Detect which cell encompasses the target text, then output its (X, Y) center coordinate. 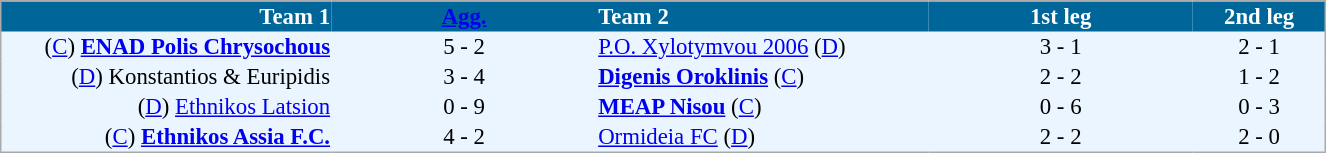
2nd leg (1260, 16)
3 - 4 (464, 77)
Agg. (464, 16)
5 - 2 (464, 47)
Team 1 (166, 16)
2 - 0 (1260, 137)
0 - 3 (1260, 107)
Team 2 (762, 16)
MEAP Nisou (C) (762, 107)
4 - 2 (464, 137)
(D) Ethnikos Latsion (166, 107)
0 - 9 (464, 107)
Digenis Oroklinis (C) (762, 77)
0 - 6 (1060, 107)
1 - 2 (1260, 77)
(D) Konstantios & Euripidis (166, 77)
3 - 1 (1060, 47)
Ormideia FC (D) (762, 137)
1st leg (1060, 16)
(C) Ethnikos Assia F.C. (166, 137)
2 - 1 (1260, 47)
P.O. Xylotymvou 2006 (D) (762, 47)
(C) ENAD Polis Chrysochous (166, 47)
